Search for the cell housing the specified text and yield its (x, y) center coordinate. 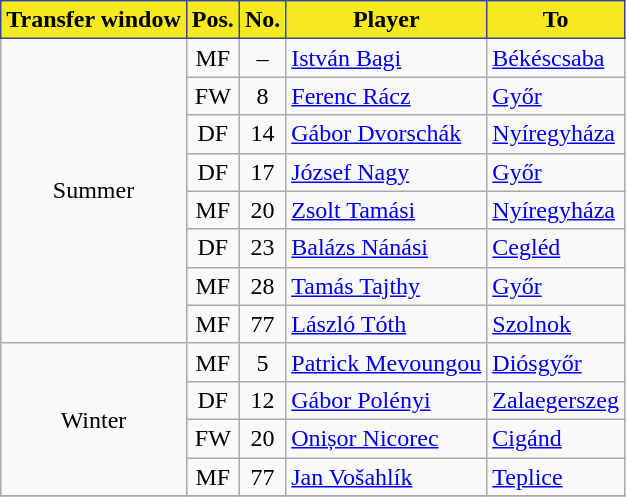
Patrick Mevoungou (386, 362)
8 (262, 96)
Teplice (556, 477)
Tamás Tajthy (386, 286)
Summer (94, 191)
Onișor Nicorec (386, 438)
– (262, 58)
17 (262, 172)
Békéscsaba (556, 58)
István Bagi (386, 58)
Gábor Dvorschák (386, 134)
József Nagy (386, 172)
28 (262, 286)
Player (386, 20)
12 (262, 400)
Jan Vošahlík (386, 477)
László Tóth (386, 324)
Cegléd (556, 248)
To (556, 20)
Transfer window (94, 20)
Cigánd (556, 438)
Zsolt Tamási (386, 210)
14 (262, 134)
Pos. (212, 20)
Diósgyőr (556, 362)
Zalaegerszeg (556, 400)
Winter (94, 419)
Gábor Polényi (386, 400)
No. (262, 20)
Szolnok (556, 324)
5 (262, 362)
Balázs Nánási (386, 248)
23 (262, 248)
Ferenc Rácz (386, 96)
